Return (X, Y) of the center of cell containing provided text 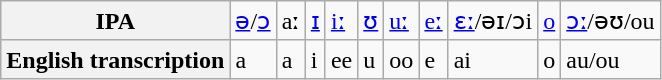
aː (290, 21)
IPA (116, 21)
eː (434, 21)
au/ou (610, 59)
u (371, 59)
ɔː/əʊ/ou (610, 21)
ʊ (371, 21)
uː (402, 21)
iː (341, 21)
ɪ (315, 21)
e (434, 59)
oo (402, 59)
ai (493, 59)
ɛː/əɪ/ɔi (493, 21)
ə/ɔ (253, 21)
English transcription (116, 59)
i (315, 59)
ee (341, 59)
